Pinpoint the cell where the given text exists, returning its [X, Y] midpoint coordinate. 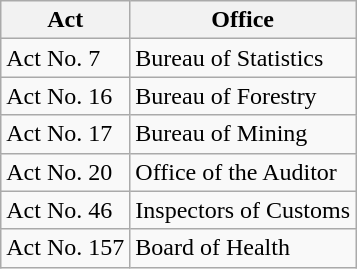
Board of Health [243, 248]
Bureau of Forestry [243, 96]
Office [243, 20]
Act No. 20 [66, 172]
Bureau of Statistics [243, 58]
Act No. 7 [66, 58]
Act No. 17 [66, 134]
Act No. 157 [66, 248]
Office of the Auditor [243, 172]
Act No. 46 [66, 210]
Act [66, 20]
Inspectors of Customs [243, 210]
Act No. 16 [66, 96]
Bureau of Mining [243, 134]
